Return (x, y) of the center of cell containing provided text 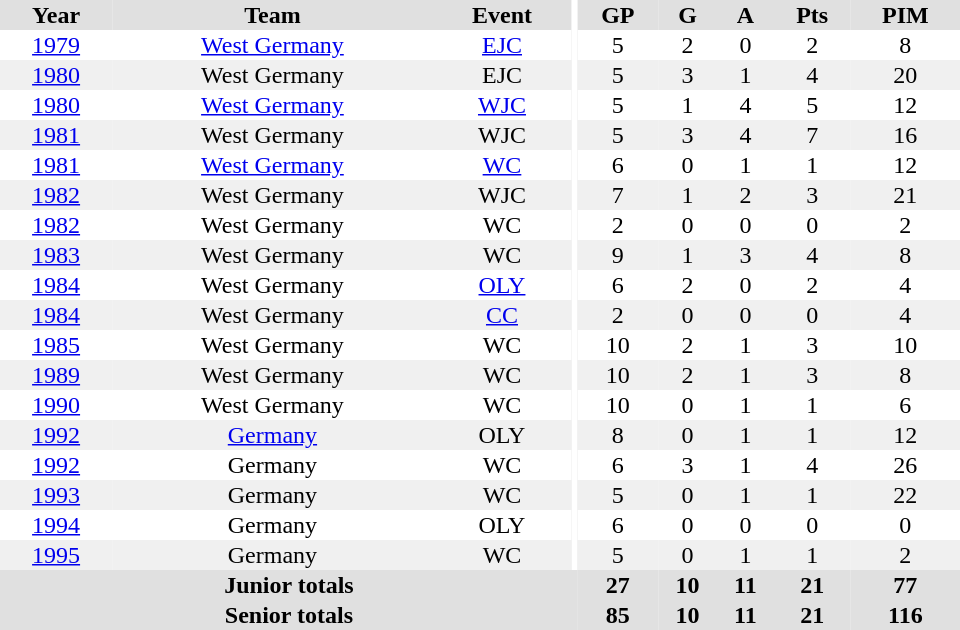
A (746, 15)
77 (906, 585)
GP (618, 15)
1994 (56, 525)
PIM (906, 15)
Team (272, 15)
Year (56, 15)
Event (502, 15)
9 (618, 255)
20 (906, 75)
116 (906, 615)
27 (618, 585)
G (688, 15)
1993 (56, 495)
1990 (56, 405)
85 (618, 615)
16 (906, 135)
Junior totals (289, 585)
1983 (56, 255)
26 (906, 465)
CC (502, 315)
22 (906, 495)
Senior totals (289, 615)
1985 (56, 345)
Pts (812, 15)
1989 (56, 375)
1995 (56, 555)
1979 (56, 45)
